Locate the cell with the specified text and output its (X, Y) center coordinate. 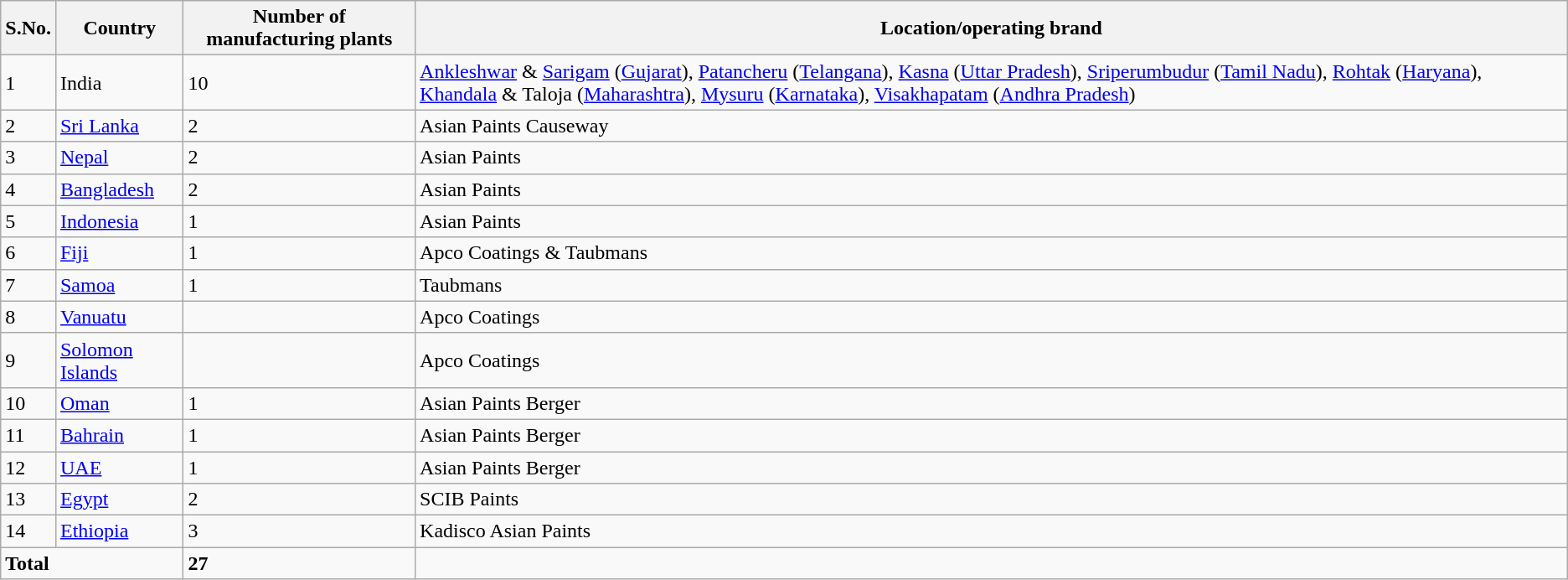
Kadisco Asian Paints (992, 531)
Number of manufacturing plants (300, 28)
Solomon Islands (119, 360)
11 (28, 435)
Fiji (119, 253)
Apco Coatings & Taubmans (992, 253)
9 (28, 360)
8 (28, 317)
12 (28, 467)
Egypt (119, 500)
Taubmans (992, 285)
Asian Paints Causeway (992, 126)
27 (300, 563)
Samoa (119, 285)
Vanuatu (119, 317)
Nepal (119, 158)
India (119, 82)
5 (28, 221)
Bangladesh (119, 189)
14 (28, 531)
UAE (119, 467)
Ethiopia (119, 531)
Oman (119, 403)
S.No. (28, 28)
6 (28, 253)
Indonesia (119, 221)
Country (119, 28)
SCIB Paints (992, 500)
Bahrain (119, 435)
7 (28, 285)
Sri Lanka (119, 126)
4 (28, 189)
Total (92, 563)
13 (28, 500)
Location/operating brand (992, 28)
